Locate the cell with the specified text and output its (x, y) center coordinate. 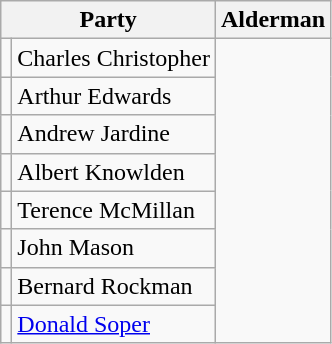
Arthur Edwards (114, 96)
Party (108, 20)
Charles Christopher (114, 58)
Terence McMillan (114, 210)
Donald Soper (114, 324)
Alderman (274, 20)
Bernard Rockman (114, 286)
Andrew Jardine (114, 134)
John Mason (114, 248)
Albert Knowlden (114, 172)
